Return the [x, y] coordinate for the center point of the cell that contains the specified text.  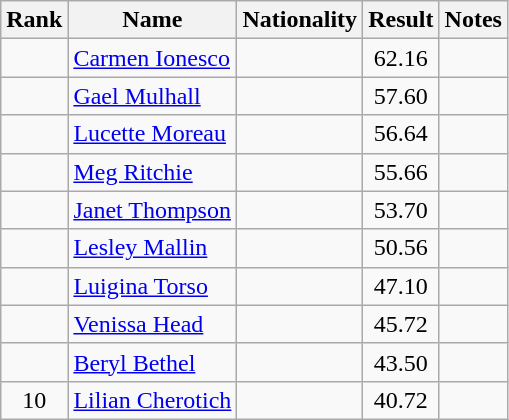
57.60 [401, 96]
47.10 [401, 286]
Carmen Ionesco [152, 58]
62.16 [401, 58]
40.72 [401, 400]
45.72 [401, 324]
Notes [473, 20]
Venissa Head [152, 324]
Lilian Cherotich [152, 400]
Janet Thompson [152, 210]
53.70 [401, 210]
Name [152, 20]
Gael Mulhall [152, 96]
56.64 [401, 134]
Lucette Moreau [152, 134]
Meg Ritchie [152, 172]
Nationality [300, 20]
43.50 [401, 362]
Result [401, 20]
50.56 [401, 248]
Lesley Mallin [152, 248]
Beryl Bethel [152, 362]
Rank [34, 20]
55.66 [401, 172]
10 [34, 400]
Luigina Torso [152, 286]
